Identify which cell holds the provided text, then report its [x, y] central coordinate. 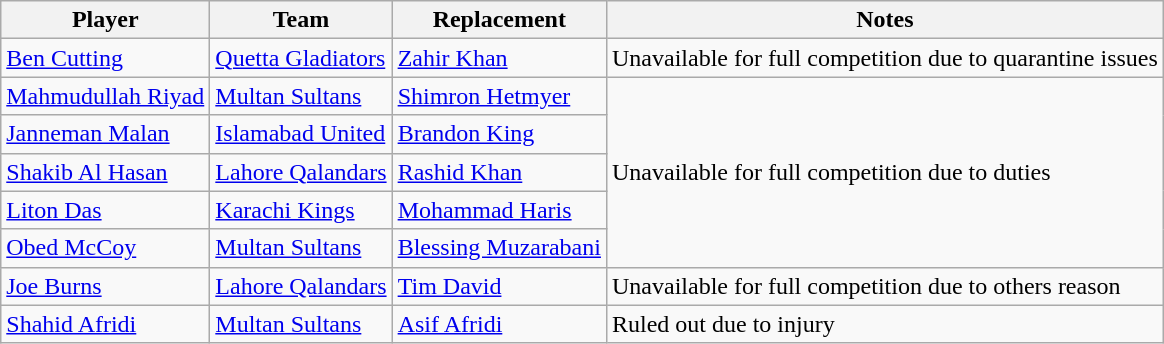
Janneman Malan [106, 134]
Unavailable for full competition due to duties [884, 172]
Replacement [499, 20]
Mahmudullah Riyad [106, 96]
Obed McCoy [106, 248]
Karachi Kings [301, 210]
Unavailable for full competition due to others reason [884, 286]
Quetta Gladiators [301, 58]
Team [301, 20]
Shimron Hetmyer [499, 96]
Joe Burns [106, 286]
Asif Afridi [499, 324]
Rashid Khan [499, 172]
Mohammad Haris [499, 210]
Shahid Afridi [106, 324]
Blessing Muzarabani [499, 248]
Tim David [499, 286]
Islamabad United [301, 134]
Brandon King [499, 134]
Liton Das [106, 210]
Player [106, 20]
Ruled out due to injury [884, 324]
Shakib Al Hasan [106, 172]
Unavailable for full competition due to quarantine issues [884, 58]
Ben Cutting [106, 58]
Notes [884, 20]
Zahir Khan [499, 58]
